From the cell containing the given text, extract its center point as (x, y) coordinate. 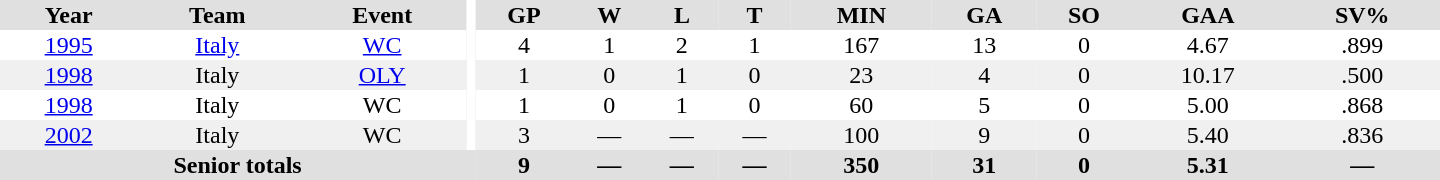
SO (1084, 15)
100 (862, 135)
Team (217, 15)
OLY (382, 75)
.500 (1362, 75)
GA (984, 15)
5.31 (1208, 165)
T (754, 15)
60 (862, 105)
23 (862, 75)
5.00 (1208, 105)
Event (382, 15)
13 (984, 45)
W (610, 15)
31 (984, 165)
4.67 (1208, 45)
350 (862, 165)
3 (524, 135)
MIN (862, 15)
Senior totals (238, 165)
SV% (1362, 15)
5.40 (1208, 135)
167 (862, 45)
2002 (68, 135)
10.17 (1208, 75)
GAA (1208, 15)
.836 (1362, 135)
L (682, 15)
Year (68, 15)
1995 (68, 45)
.868 (1362, 105)
5 (984, 105)
GP (524, 15)
2 (682, 45)
.899 (1362, 45)
